Determine the (X, Y) coordinate at the center of the cell enclosing the given text.  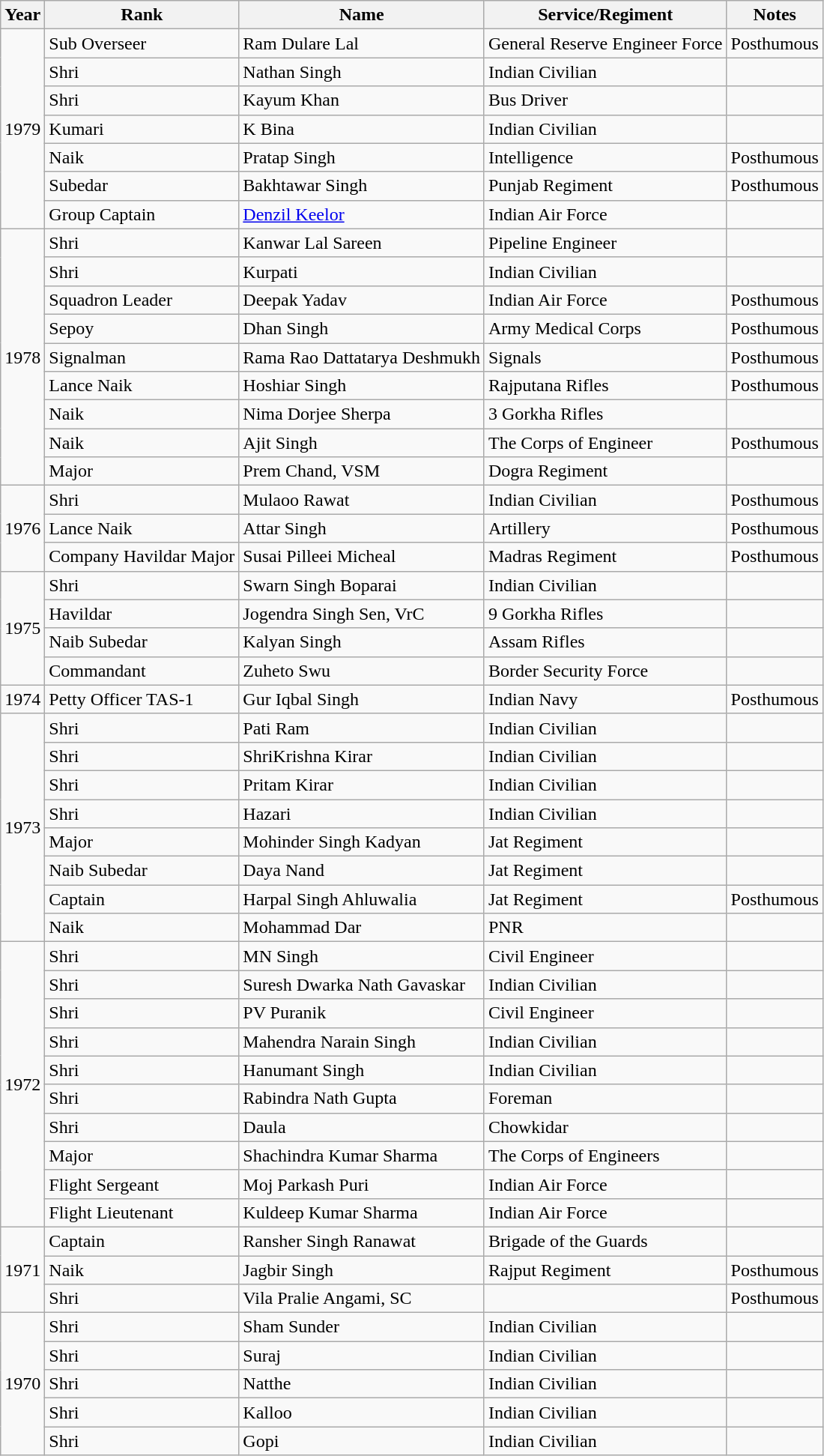
Nima Dorjee Sherpa (362, 414)
Chowkidar (605, 1127)
Artillery (605, 528)
Pritam Kirar (362, 785)
Vila Pralie Angami, SC (362, 1299)
Rabindra Nath Gupta (362, 1099)
Name (362, 15)
The Corps of Engineer (605, 443)
Mohinder Singh Kadyan (362, 842)
Suraj (362, 1356)
Rama Rao Dattatarya Deshmukh (362, 357)
Pratap Singh (362, 157)
Zuheto Swu (362, 671)
Attar Singh (362, 528)
Rajput Regiment (605, 1270)
Flight Sergeant (142, 1184)
Daya Nand (362, 871)
Jagbir Singh (362, 1270)
The Corps of Engineers (605, 1156)
Ram Dulare Lal (362, 43)
3 Gorkha Rifles (605, 414)
1976 (22, 528)
Mahendra Narain Singh (362, 1042)
Intelligence (605, 157)
Gur Iqbal Singh (362, 699)
Punjab Regiment (605, 186)
1971 (22, 1269)
Mulaoo Rawat (362, 500)
Brigade of the Guards (605, 1241)
Kumari (142, 129)
Bakhtawar Singh (362, 186)
Ajit Singh (362, 443)
Havildar (142, 614)
1978 (22, 357)
Kuldeep Kumar Sharma (362, 1212)
Denzil Keelor (362, 214)
Service/Regiment (605, 15)
Kurpati (362, 271)
Moj Parkash Puri (362, 1184)
Bus Driver (605, 100)
Shachindra Kumar Sharma (362, 1156)
Hazari (362, 813)
Foreman (605, 1099)
Subedar (142, 186)
Signalman (142, 357)
Indian Navy (605, 699)
Suresh Dwarka Nath Gavaskar (362, 985)
Kanwar Lal Sareen (362, 243)
Ransher Singh Ranawat (362, 1241)
Assam Rifles (605, 642)
Mohammad Dar (362, 928)
Squadron Leader (142, 300)
Flight Lieutenant (142, 1212)
Rank (142, 15)
1975 (22, 628)
1979 (22, 129)
Gopi (362, 1441)
9 Gorkha Rifles (605, 614)
Nathan Singh (362, 72)
Commandant (142, 671)
Rajputana Rifles (605, 386)
Army Medical Corps (605, 328)
Notes (775, 15)
Kalyan Singh (362, 642)
Jogendra Singh Sen, VrC (362, 614)
Daula (362, 1127)
Deepak Yadav (362, 300)
PNR (605, 928)
Petty Officer TAS-1 (142, 699)
Dhan Singh (362, 328)
Prem Chand, VSM (362, 471)
Sepoy (142, 328)
Natthe (362, 1384)
Harpal Singh Ahluwalia (362, 899)
Dogra Regiment (605, 471)
Border Security Force (605, 671)
1974 (22, 699)
Group Captain (142, 214)
Company Havildar Major (142, 557)
Kayum Khan (362, 100)
1972 (22, 1085)
Susai Pilleei Micheal (362, 557)
Pipeline Engineer (605, 243)
PV Puranik (362, 1013)
Pati Ram (362, 728)
Kalloo (362, 1413)
Year (22, 15)
Sub Overseer (142, 43)
1973 (22, 827)
1970 (22, 1384)
ShriKrishna Kirar (362, 756)
General Reserve Engineer Force (605, 43)
MN Singh (362, 956)
Sham Sunder (362, 1327)
Hoshiar Singh (362, 386)
Signals (605, 357)
K Bina (362, 129)
Hanumant Singh (362, 1070)
Swarn Singh Boparai (362, 585)
Madras Regiment (605, 557)
